Capture the cell that displays the provided text and extract its (X, Y) central coordinate. 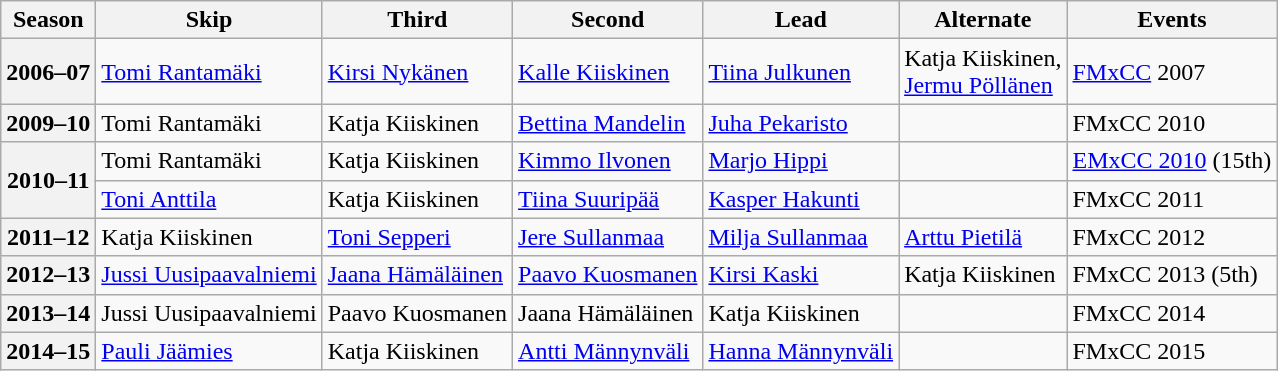
2013–14 (48, 313)
Alternate (983, 20)
Katja Kiiskinen,Jermu Pöllänen (983, 72)
FMxCC 2012 (1172, 237)
Bettina Mandelin (608, 123)
Second (608, 20)
Tiina Suuripää (608, 199)
2006–07 (48, 72)
Kalle Kiiskinen (608, 72)
Marjo Hippi (801, 161)
Juha Pekaristo (801, 123)
Kirsi Nykänen (417, 72)
FMxCC 2013 (5th) (1172, 275)
Pauli Jäämies (209, 351)
FMxCC 2011 (1172, 199)
Hanna Männynväli (801, 351)
2012–13 (48, 275)
Third (417, 20)
2011–12 (48, 237)
Antti Männynväli (608, 351)
FMxCC 2010 (1172, 123)
FMxCC 2014 (1172, 313)
Kirsi Kaski (801, 275)
Skip (209, 20)
Events (1172, 20)
Kasper Hakunti (801, 199)
2014–15 (48, 351)
FMxCC 2007 (1172, 72)
Arttu Pietilä (983, 237)
Kimmo Ilvonen (608, 161)
Toni Sepperi (417, 237)
Tiina Julkunen (801, 72)
2010–11 (48, 180)
Milja Sullanmaa (801, 237)
Lead (801, 20)
Season (48, 20)
2009–10 (48, 123)
Toni Anttila (209, 199)
FMxCC 2015 (1172, 351)
EMxCC 2010 (15th) (1172, 161)
Jere Sullanmaa (608, 237)
